Identify which cell holds the provided text, then report its [X, Y] central coordinate. 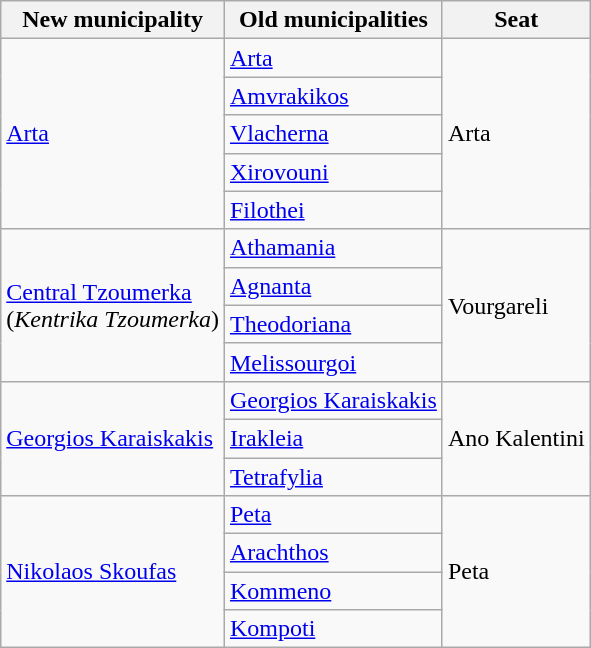
Ano Kalentini [516, 438]
Kommeno [333, 591]
Kompoti [333, 629]
Agnanta [333, 286]
Arachthos [333, 553]
Filothei [333, 210]
Amvrakikos [333, 96]
Melissourgoi [333, 362]
Vourgareli [516, 305]
Central Tzoumerka (Kentrika Tzoumerka) [113, 305]
Seat [516, 20]
Vlacherna [333, 134]
Athamania [333, 248]
Tetrafylia [333, 477]
Theodoriana [333, 324]
Nikolaos Skoufas [113, 572]
Old municipalities [333, 20]
New municipality [113, 20]
Xirovouni [333, 172]
Irakleia [333, 438]
